Locate the cell with the specified text and output its [x, y] center coordinate. 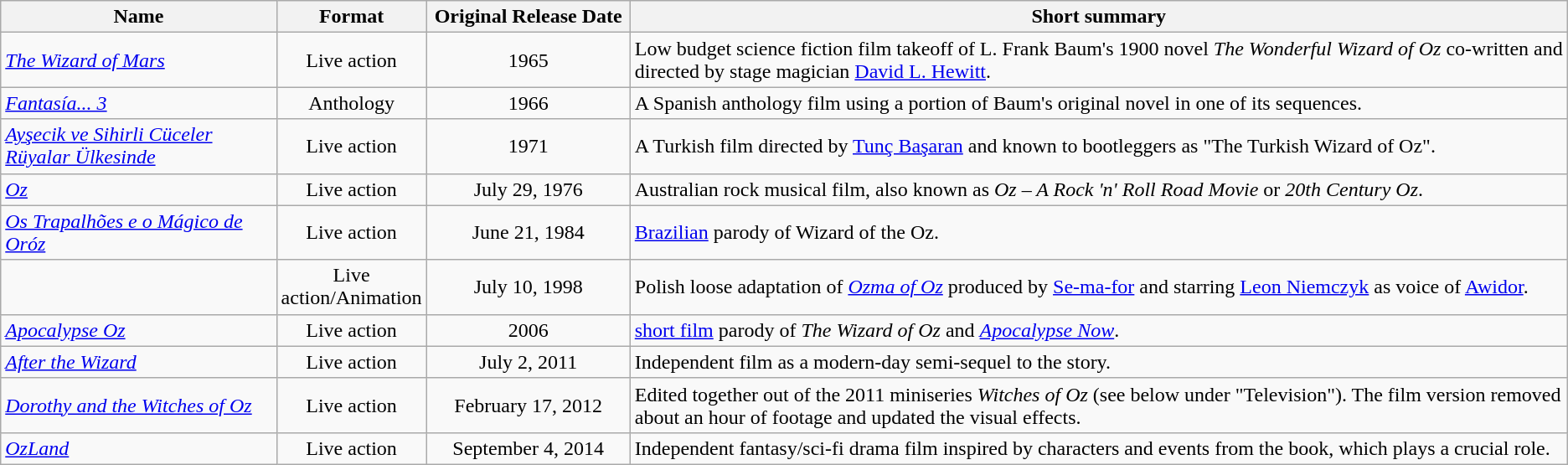
July 10, 1998 [528, 287]
Live action/Animation [352, 287]
OzLand [139, 448]
Apocalypse Oz [139, 330]
July 29, 1976 [528, 189]
Os Trapalhões e o Mágico de Oróz [139, 233]
The Wizard of Mars [139, 60]
1971 [528, 146]
February 17, 2012 [528, 406]
September 4, 2014 [528, 448]
Polish loose adaptation of Ozma of Oz produced by Se-ma-for and starring Leon Niemczyk as voice of Awidor. [1099, 287]
Oz [139, 189]
Anthology [352, 103]
1965 [528, 60]
Format [352, 17]
Independent fantasy/sci-fi drama film inspired by characters and events from the book, which plays a crucial role. [1099, 448]
Brazilian parody of Wizard of the Oz. [1099, 233]
1966 [528, 103]
short film parody of The Wizard of Oz and Apocalypse Now. [1099, 330]
Name [139, 17]
Australian rock musical film, also known as Oz – A Rock 'n' Roll Road Movie or 20th Century Oz. [1099, 189]
After the Wizard [139, 362]
Independent film as a modern-day semi-sequel to the story. [1099, 362]
Original Release Date [528, 17]
Ayşecik ve Sihirli Cüceler Rüyalar Ülkesinde [139, 146]
A Spanish anthology film using a portion of Baum's original novel in one of its sequences. [1099, 103]
June 21, 1984 [528, 233]
A Turkish film directed by Tunç Başaran and known to bootleggers as "The Turkish Wizard of Oz". [1099, 146]
2006 [528, 330]
Fantasía... 3 [139, 103]
Short summary [1099, 17]
July 2, 2011 [528, 362]
Dorothy and the Witches of Oz [139, 406]
